From the cell containing the given text, extract its center point as (X, Y) coordinate. 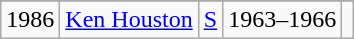
1963–1966 (282, 20)
Ken Houston (129, 20)
S (210, 20)
1986 (30, 20)
